Scan for the cell matching the given text and deliver its [x, y] coordinate at center. 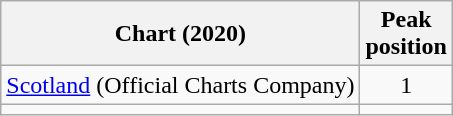
Scotland (Official Charts Company) [180, 85]
1 [406, 85]
Peakposition [406, 34]
Chart (2020) [180, 34]
